Pinpoint the cell where the given text exists, returning its [X, Y] midpoint coordinate. 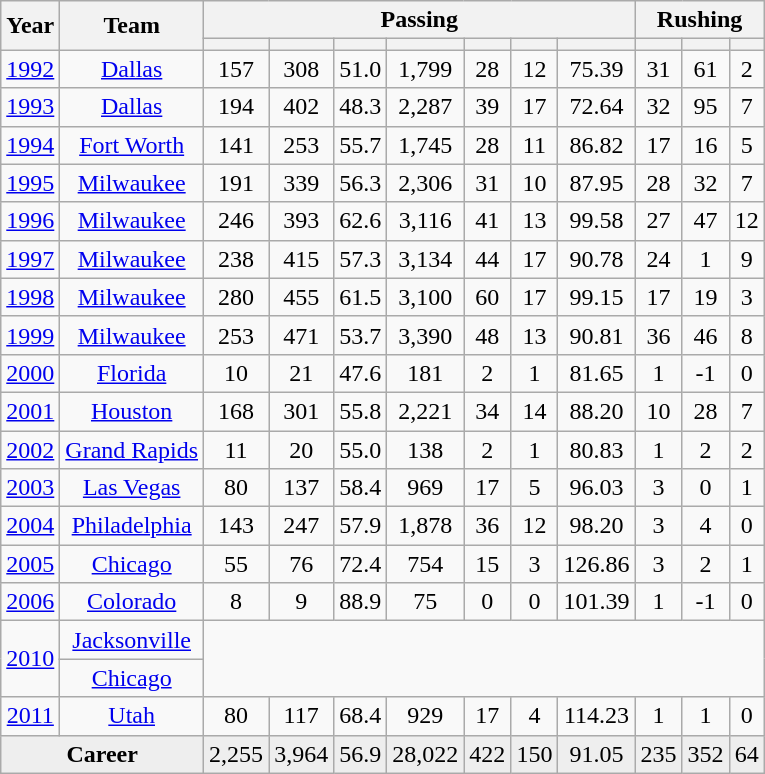
56.3 [360, 183]
181 [426, 373]
62.6 [360, 221]
1994 [30, 145]
402 [302, 107]
27 [658, 221]
150 [534, 754]
20 [302, 449]
Houston [132, 411]
2001 [30, 411]
191 [236, 183]
238 [236, 259]
2,255 [236, 754]
929 [426, 716]
80.83 [596, 449]
157 [236, 69]
28,022 [426, 754]
2002 [30, 449]
301 [302, 411]
2,287 [426, 107]
72.64 [596, 107]
39 [488, 107]
280 [236, 297]
1,745 [426, 145]
2,221 [426, 411]
422 [488, 754]
415 [302, 259]
21 [302, 373]
16 [706, 145]
48 [488, 335]
Utah [132, 716]
14 [534, 411]
754 [426, 564]
88.20 [596, 411]
969 [426, 488]
Year [30, 26]
Grand Rapids [132, 449]
34 [488, 411]
141 [236, 145]
Team [132, 26]
168 [236, 411]
96.03 [596, 488]
51.0 [360, 69]
471 [302, 335]
46 [706, 335]
48.3 [360, 107]
55.0 [360, 449]
61.5 [360, 297]
98.20 [596, 526]
95 [706, 107]
68.4 [360, 716]
81.65 [596, 373]
143 [236, 526]
1995 [30, 183]
56.9 [360, 754]
Florida [132, 373]
44 [488, 259]
Rushing [700, 20]
308 [302, 69]
101.39 [596, 602]
2005 [30, 564]
99.15 [596, 297]
58.4 [360, 488]
1998 [30, 297]
90.78 [596, 259]
60 [488, 297]
3,134 [426, 259]
352 [706, 754]
64 [746, 754]
235 [658, 754]
455 [302, 297]
72.4 [360, 564]
2004 [30, 526]
55.8 [360, 411]
Career [102, 754]
61 [706, 69]
86.82 [596, 145]
3,964 [302, 754]
Las Vegas [132, 488]
247 [302, 526]
1996 [30, 221]
1997 [30, 259]
57.3 [360, 259]
138 [426, 449]
1992 [30, 69]
Passing [420, 20]
2010 [30, 659]
339 [302, 183]
3,390 [426, 335]
Jacksonville [132, 640]
137 [302, 488]
41 [488, 221]
194 [236, 107]
1999 [30, 335]
19 [706, 297]
2000 [30, 373]
47 [706, 221]
75 [426, 602]
99.58 [596, 221]
117 [302, 716]
75.39 [596, 69]
3,100 [426, 297]
24 [658, 259]
393 [302, 221]
91.05 [596, 754]
2006 [30, 602]
1,799 [426, 69]
126.86 [596, 564]
2003 [30, 488]
1993 [30, 107]
53.7 [360, 335]
57.9 [360, 526]
90.81 [596, 335]
1,878 [426, 526]
2011 [30, 716]
55.7 [360, 145]
Philadelphia [132, 526]
Colorado [132, 602]
47.6 [360, 373]
3,116 [426, 221]
87.95 [596, 183]
2,306 [426, 183]
Fort Worth [132, 145]
246 [236, 221]
76 [302, 564]
55 [236, 564]
88.9 [360, 602]
15 [488, 564]
114.23 [596, 716]
